Locate the cell with the specified text and output its [X, Y] center coordinate. 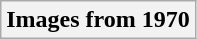
Images from 1970 [98, 20]
